For the text-containing cell, return its midpoint in [X, Y] coordinate format. 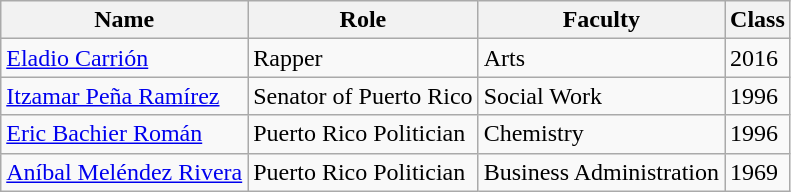
Name [124, 20]
Chemistry [601, 134]
Business Administration [601, 172]
Faculty [601, 20]
1969 [758, 172]
Eladio Carrión [124, 58]
Social Work [601, 96]
Arts [601, 58]
Eric Bachier Román [124, 134]
Senator of Puerto Rico [363, 96]
Rapper [363, 58]
Itzamar Peña Ramírez [124, 96]
Aníbal Meléndez Rivera [124, 172]
2016 [758, 58]
Class [758, 20]
Role [363, 20]
